Scan for the cell matching the given text and deliver its [x, y] coordinate at center. 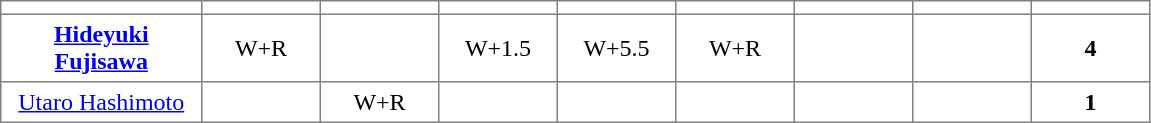
1 [1090, 102]
W+5.5 [616, 48]
W+1.5 [498, 48]
Hideyuki Fujisawa [102, 48]
4 [1090, 48]
Utaro Hashimoto [102, 102]
